Detect which cell encompasses the target text, then output its [X, Y] center coordinate. 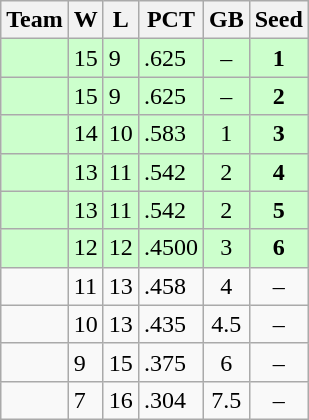
.583 [170, 134]
Team [35, 20]
.4500 [170, 248]
7 [86, 400]
4.5 [226, 324]
Seed [278, 20]
W [86, 20]
14 [86, 134]
16 [120, 400]
L [120, 20]
GB [226, 20]
7.5 [226, 400]
.375 [170, 362]
.304 [170, 400]
PCT [170, 20]
.458 [170, 286]
.435 [170, 324]
5 [278, 210]
